Pinpoint the cell where the given text exists, returning its [x, y] midpoint coordinate. 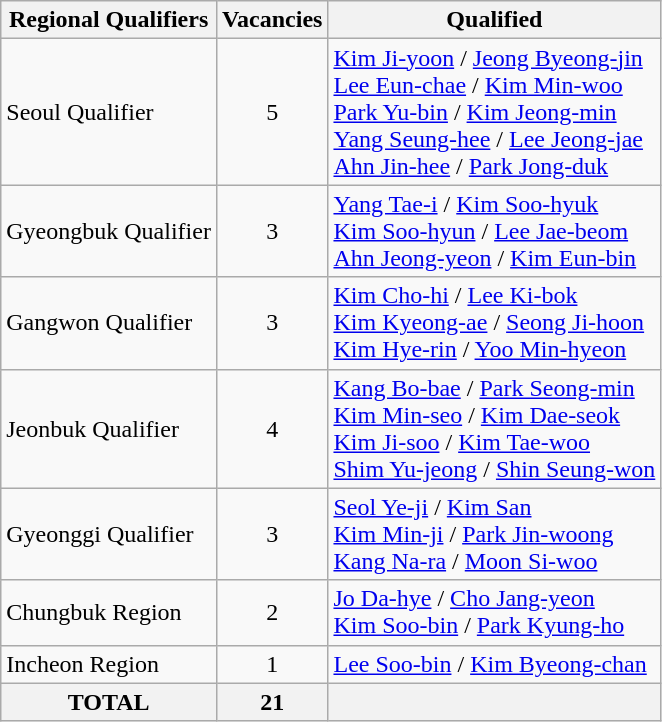
4 [272, 428]
TOTAL [109, 702]
Qualified [494, 20]
Incheon Region [109, 664]
Jeonbuk Qualifier [109, 428]
Gangwon Qualifier [109, 323]
Gyeongbuk Qualifier [109, 231]
Gyeonggi Qualifier [109, 534]
Chungbuk Region [109, 612]
Seol Ye-ji / Kim San Kim Min-ji / Park Jin-woong Kang Na-ra / Moon Si-woo [494, 534]
Lee Soo-bin / Kim Byeong-chan [494, 664]
Jo Da-hye / Cho Jang-yeon Kim Soo-bin / Park Kyung-ho [494, 612]
Kim Ji-yoon / Jeong Byeong-jin Lee Eun-chae / Kim Min-woo Park Yu-bin / Kim Jeong-min Yang Seung-hee / Lee Jeong-jae Ahn Jin-hee / Park Jong-duk [494, 112]
Vacancies [272, 20]
5 [272, 112]
1 [272, 664]
Seoul Qualifier [109, 112]
Kang Bo-bae / Park Seong-min Kim Min-seo / Kim Dae-seok Kim Ji-soo / Kim Tae-woo Shim Yu-jeong / Shin Seung-won [494, 428]
21 [272, 702]
Kim Cho-hi / Lee Ki-bok Kim Kyeong-ae / Seong Ji-hoon Kim Hye-rin / Yoo Min-hyeon [494, 323]
Regional Qualifiers [109, 20]
2 [272, 612]
Yang Tae-i / Kim Soo-hyuk Kim Soo-hyun / Lee Jae-beom Ahn Jeong-yeon / Kim Eun-bin [494, 231]
